Pinpoint the cell where the given text exists, returning its [X, Y] midpoint coordinate. 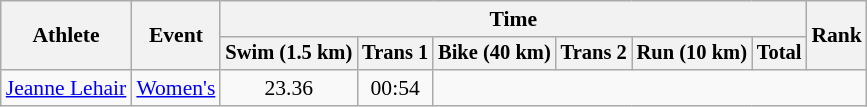
Run (10 km) [692, 54]
Trans 1 [395, 54]
Event [176, 36]
Athlete [66, 36]
Jeanne Lehair [66, 88]
23.36 [288, 88]
Bike (40 km) [494, 54]
Trans 2 [594, 54]
Women's [176, 88]
Time [513, 19]
Rank [836, 36]
Total [780, 54]
Swim (1.5 km) [288, 54]
00:54 [395, 88]
